Find where the given text appears and provide that cell's center as (X, Y) coordinate. 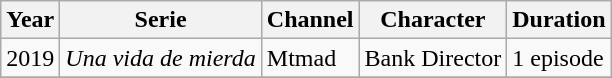
Mtmad (310, 58)
Duration (559, 20)
Year (30, 20)
Serie (160, 20)
Channel (310, 20)
Bank Director (433, 58)
1 episode (559, 58)
2019 (30, 58)
Una vida de mierda (160, 58)
Character (433, 20)
